Capture the cell that displays the provided text and extract its (x, y) central coordinate. 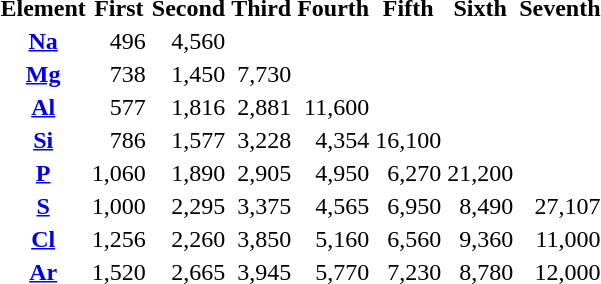
1,000 (118, 206)
1,060 (118, 173)
786 (118, 140)
3,228 (262, 140)
7,730 (262, 74)
21,200 (480, 173)
577 (118, 107)
2,295 (188, 206)
1,256 (118, 239)
4,565 (334, 206)
2,260 (188, 239)
4,560 (188, 41)
16,100 (408, 140)
6,560 (408, 239)
4,354 (334, 140)
1,890 (188, 173)
4,950 (334, 173)
1,816 (188, 107)
5,160 (334, 239)
3,375 (262, 206)
8,490 (480, 206)
6,950 (408, 206)
2,905 (262, 173)
11,600 (334, 107)
9,360 (480, 239)
2,881 (262, 107)
3,850 (262, 239)
496 (118, 41)
1,577 (188, 140)
6,270 (408, 173)
738 (118, 74)
1,450 (188, 74)
